Find where the given text appears and provide that cell's center as (X, Y) coordinate. 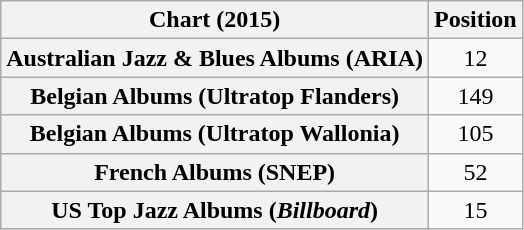
Australian Jazz & Blues Albums (ARIA) (215, 58)
15 (476, 210)
149 (476, 96)
Chart (2015) (215, 20)
52 (476, 172)
105 (476, 134)
Belgian Albums (Ultratop Flanders) (215, 96)
12 (476, 58)
French Albums (SNEP) (215, 172)
Belgian Albums (Ultratop Wallonia) (215, 134)
US Top Jazz Albums (Billboard) (215, 210)
Position (476, 20)
